Return [X, Y] of the center of cell containing provided text 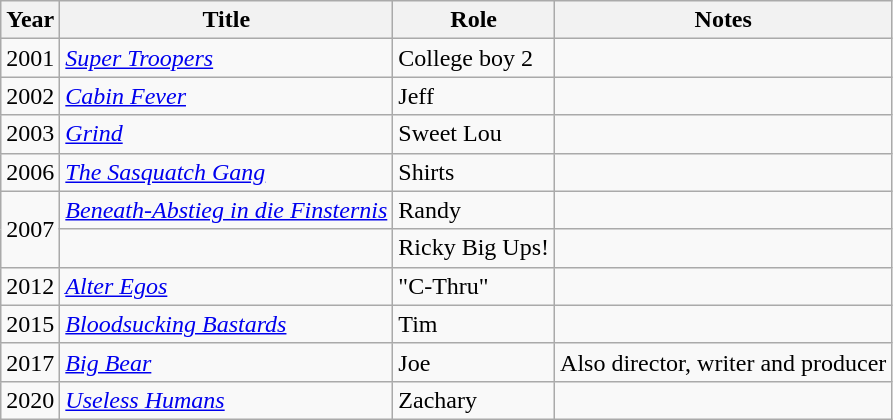
Year [30, 20]
Bloodsucking Bastards [226, 324]
Jeff [474, 96]
Ricky Big Ups! [474, 248]
Role [474, 20]
2015 [30, 324]
2003 [30, 134]
2020 [30, 400]
College boy 2 [474, 58]
2001 [30, 58]
Super Troopers [226, 58]
Also director, writer and producer [724, 362]
Shirts [474, 172]
Sweet Lou [474, 134]
2006 [30, 172]
Grind [226, 134]
Zachary [474, 400]
Joe [474, 362]
2007 [30, 229]
Tim [474, 324]
Randy [474, 210]
2017 [30, 362]
Title [226, 20]
Alter Egos [226, 286]
Notes [724, 20]
Useless Humans [226, 400]
Big Bear [226, 362]
2012 [30, 286]
2002 [30, 96]
The Sasquatch Gang [226, 172]
Cabin Fever [226, 96]
Beneath-Abstieg in die Finsternis [226, 210]
"C-Thru" [474, 286]
